Return the (X, Y) coordinate for the center point of the cell that contains the specified text.  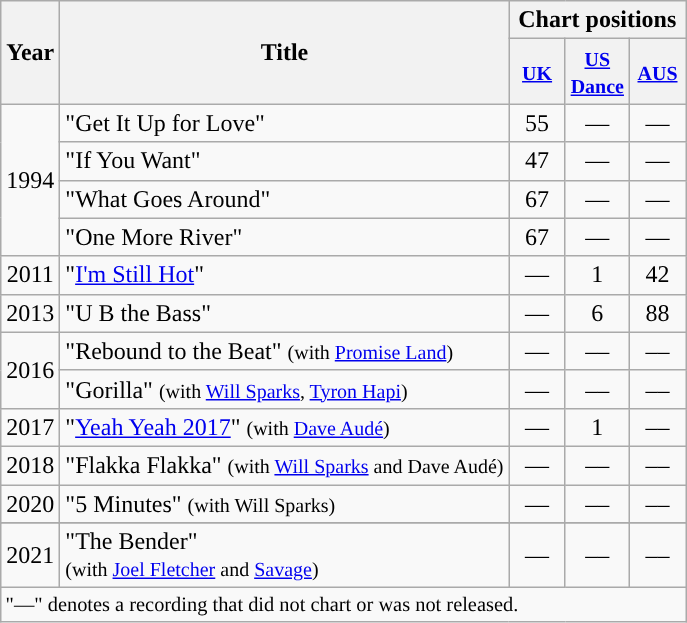
47 (537, 161)
"The Bender"(with Joel Fletcher and Savage) (284, 556)
"Rebound to the Beat" (with Promise Land) (284, 351)
Title (284, 52)
2013 (30, 313)
55 (537, 123)
2018 (30, 465)
88 (657, 313)
2017 (30, 427)
"What Goes Around" (284, 199)
UK (537, 72)
Year (30, 52)
USDance (597, 72)
"I'm Still Hot" (284, 275)
"5 Minutes" (with Will Sparks) (284, 503)
2011 (30, 275)
"Flakka Flakka" (with Will Sparks and Dave Audé) (284, 465)
"Gorilla" (with Will Sparks, Tyron Hapi) (284, 389)
"If You Want" (284, 161)
"U B the Bass" (284, 313)
2021 (30, 556)
"One More River" (284, 237)
AUS (657, 72)
2020 (30, 503)
2016 (30, 370)
1994 (30, 180)
"Yeah Yeah 2017" (with Dave Audé) (284, 427)
6 (597, 313)
42 (657, 275)
Chart positions (598, 20)
"Get It Up for Love" (284, 123)
"—" denotes a recording that did not chart or was not released. (344, 605)
